Capture the cell that displays the provided text and extract its (X, Y) central coordinate. 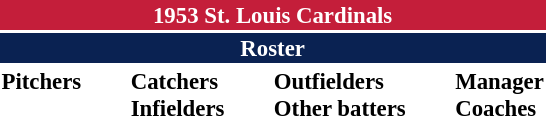
1953 St. Louis Cardinals (272, 15)
Roster (272, 48)
